Find where the given text appears and provide that cell's center as (x, y) coordinate. 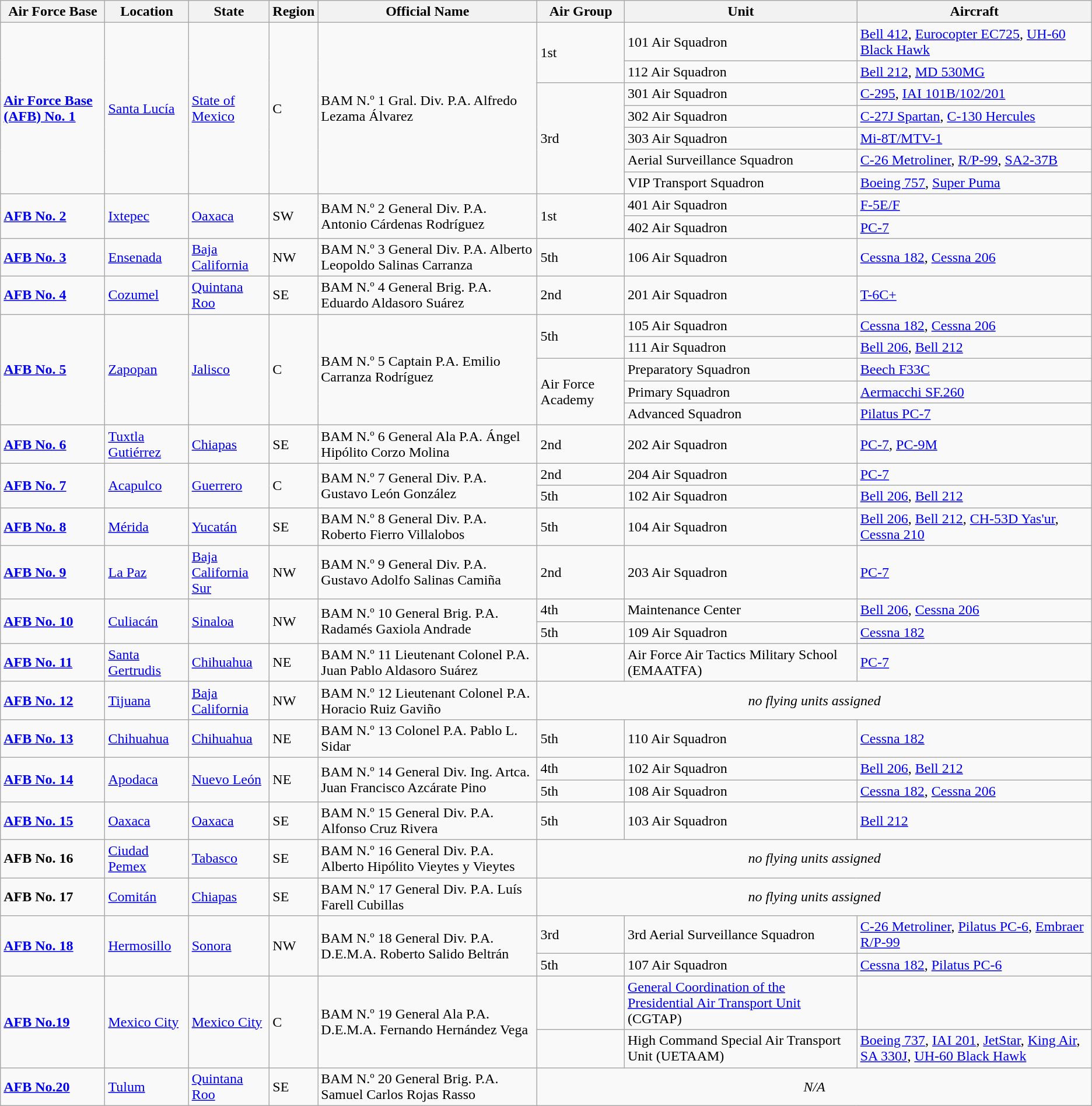
BAM N.º 6 General Ala P.A. Ángel Hipólito Corzo Molina (428, 444)
Location (147, 12)
T-6C+ (974, 295)
AFB No. 10 (52, 621)
Ixtepec (147, 216)
F-5E/F (974, 205)
111 Air Squadron (741, 348)
203 Air Squadron (741, 572)
AFB No. 13 (52, 738)
302 Air Squadron (741, 116)
BAM N.º 16 General Div. P.A. Alberto Hipólito Vieytes y Vieytes (428, 859)
BAM N.º 19 General Ala P.A. D.E.M.A. Fernando Hernández Vega (428, 1022)
Tijuana (147, 700)
AFB No. 4 (52, 295)
BAM N.º 10 General Brig. P.A. Radamés Gaxiola Andrade (428, 621)
Quintana Roo (229, 1086)
Yucatán (229, 526)
Air Force Academy (581, 392)
103 Air Squadron (741, 821)
AFB No. 3 (52, 257)
301 Air Squadron (741, 94)
Ensenada (147, 257)
BAM N.º 8 General Div. P.A. Roberto Fierro Villalobos (428, 526)
Apodaca (147, 779)
Pilatus PC-7 (974, 414)
C-27J Spartan, C-130 Hercules (974, 116)
AFB No.19 (52, 1022)
Jalisco (229, 369)
Cessna 182, Pilatus PC-6 (974, 965)
BAM N.º 9 General Div. P.A. Gustavo Adolfo Salinas Camiña (428, 572)
204 Air Squadron (741, 474)
Ciudad Pemex (147, 859)
Nuevo León (229, 779)
Tabasco (229, 859)
Region (294, 12)
AFB No. 11 (52, 663)
Preparatory Squadron (741, 370)
Air Force Base (52, 12)
402 Air Squadron (741, 227)
Advanced Squadron (741, 414)
AFB No. 14 (52, 779)
AFB No. 7 (52, 485)
C-26 Metroliner, Pilatus PC-6, Embraer R/P-99 (974, 935)
AFB No. 2 (52, 216)
Aerial Surveillance Squadron (741, 160)
AFB No. 12 (52, 700)
BAM N.º 18 General Div. P.A. D.E.M.A. Roberto Salido Beltrán (428, 946)
109 Air Squadron (741, 632)
Aermacchi SF.260 (974, 392)
202 Air Squadron (741, 444)
AFB No. 5 (52, 369)
107 Air Squadron (741, 965)
BAM N.º 4 General Brig. P.A. Eduardo Aldasoro Suárez (428, 295)
104 Air Squadron (741, 526)
Maintenance Center (741, 610)
Zapopan (147, 369)
C-295, IAI 101B/102/201 (974, 94)
AFB No. 15 (52, 821)
State of Mexico (229, 108)
Primary Squadron (741, 392)
Unit (741, 12)
401 Air Squadron (741, 205)
N/A (814, 1086)
Santa Gertrudis (147, 663)
110 Air Squadron (741, 738)
101 Air Squadron (741, 42)
AFB No. 6 (52, 444)
Santa Lucía (147, 108)
General Coordination of the Presidential Air Transport Unit (CGTAP) (741, 1003)
Air Force Air Tactics Military School (EMAATFA) (741, 663)
Acapulco (147, 485)
112 Air Squadron (741, 72)
Air Force Base (AFB) No. 1 (52, 108)
BAM N.º 20 General Brig. P.A. Samuel Carlos Rojas Rasso (428, 1086)
Bell 206, Bell 212, CH-53D Yas'ur, Cessna 210 (974, 526)
La Paz (147, 572)
BAM N.º 12 Lieutenant Colonel P.A. Horacio Ruiz Gaviño (428, 700)
Mi-8T/MTV-1 (974, 138)
AFB No. 16 (52, 859)
BAM N.º 2 General Div. P.A. Antonio Cárdenas Rodríguez (428, 216)
BAM N.º 11 Lieutenant Colonel P.A. Juan Pablo Aldasoro Suárez (428, 663)
Comitán (147, 897)
Bell 206, Cessna 206 (974, 610)
BAM N.º 5 Captain P.A. Emilio Carranza Rodríguez (428, 369)
AFB No. 17 (52, 897)
108 Air Squadron (741, 790)
Sonora (229, 946)
Hermosillo (147, 946)
303 Air Squadron (741, 138)
Sinaloa (229, 621)
AFB No. 18 (52, 946)
Guerrero (229, 485)
105 Air Squadron (741, 325)
BAM N.º 17 General Div. P.A. Luís Farell Cubillas (428, 897)
Bell 412, Eurocopter EC725, UH-60 Black Hawk (974, 42)
Bell 212 (974, 821)
Mérida (147, 526)
BAM N.º 3 General Div. P.A. Alberto Leopoldo Salinas Carranza (428, 257)
Official Name (428, 12)
Bell 212, MD 530MG (974, 72)
3rd Aerial Surveillance Squadron (741, 935)
AFB No.20 (52, 1086)
State (229, 12)
Beech F33C (974, 370)
PC-7, PC-9M (974, 444)
SW (294, 216)
BAM N.º 13 Colonel P.A. Pablo L. Sidar (428, 738)
AFB No. 9 (52, 572)
VIP Transport Squadron (741, 183)
Tuxtla Gutiérrez (147, 444)
Tulum (147, 1086)
BAM N.º 1 Gral. Div. P.A. Alfredo Lezama Álvarez (428, 108)
BAM N.º 14 General Div. Ing. Artca. Juan Francisco Azcárate Pino (428, 779)
Culiacán (147, 621)
106 Air Squadron (741, 257)
Air Group (581, 12)
Baja CaliforniaSur (229, 572)
BAM N.º 7 General Div. P.A. Gustavo León González (428, 485)
C-26 Metroliner, R/P-99, SA2-37B (974, 160)
Aircraft (974, 12)
201 Air Squadron (741, 295)
Boeing 757, Super Puma (974, 183)
AFB No. 8 (52, 526)
BAM N.º 15 General Div. P.A. Alfonso Cruz Rivera (428, 821)
QuintanaRoo (229, 295)
High Command Special Air Transport Unit (UETAAM) (741, 1049)
Boeing 737, IAI 201, JetStar, King Air, SA 330J, UH-60 Black Hawk (974, 1049)
Cozumel (147, 295)
